Identify which cell holds the provided text, then report its (X, Y) central coordinate. 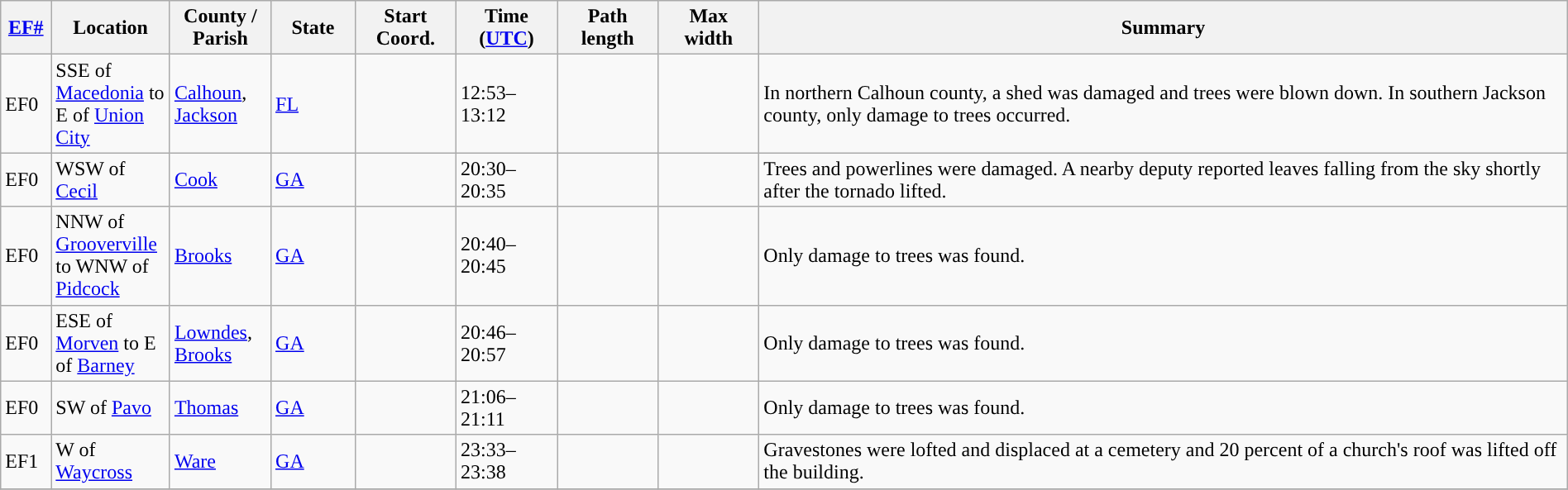
Cook (220, 180)
NNW of Grooverville to WNW of Pidcock (111, 256)
In northern Calhoun county, a shed was damaged and trees were blown down. In southern Jackson county, only damage to trees occurred. (1163, 104)
20:40–20:45 (506, 256)
Gravestones were lofted and displaced at a cemetery and 20 percent of a church's roof was lifted off the building. (1163, 461)
ESE of Morven to E of Barney (111, 343)
Thomas (220, 408)
Lowndes, Brooks (220, 343)
Location (111, 28)
Ware (220, 461)
State (313, 28)
Time (UTC) (506, 28)
Max width (709, 28)
Calhoun, Jackson (220, 104)
SSE of Macedonia to E of Union City (111, 104)
W of Waycross (111, 461)
20:30–20:35 (506, 180)
WSW of Cecil (111, 180)
Path length (608, 28)
SW of Pavo (111, 408)
Start Coord. (405, 28)
12:53–13:12 (506, 104)
20:46–20:57 (506, 343)
County / Parish (220, 28)
EF1 (26, 461)
Brooks (220, 256)
FL (313, 104)
Trees and powerlines were damaged. A nearby deputy reported leaves falling from the sky shortly after the tornado lifted. (1163, 180)
23:33–23:38 (506, 461)
EF# (26, 28)
Summary (1163, 28)
21:06–21:11 (506, 408)
